Capture the cell that displays the provided text and extract its (X, Y) central coordinate. 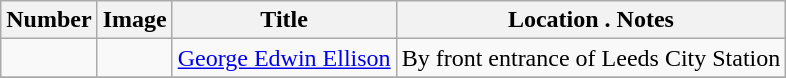
Title (284, 20)
Location . Notes (591, 20)
Number (49, 20)
Image (134, 20)
George Edwin Ellison (284, 58)
By front entrance of Leeds City Station (591, 58)
